Capture the cell that displays the provided text and extract its (X, Y) central coordinate. 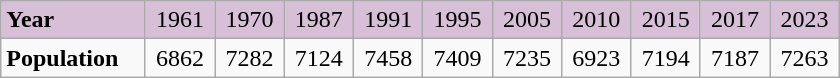
7235 (526, 58)
6923 (596, 58)
Year (74, 20)
7409 (458, 58)
7194 (666, 58)
1961 (180, 20)
1970 (250, 20)
7458 (388, 58)
2023 (805, 20)
2010 (596, 20)
7187 (734, 58)
7263 (805, 58)
2017 (734, 20)
7282 (250, 58)
1991 (388, 20)
Population (74, 58)
6862 (180, 58)
1987 (318, 20)
7124 (318, 58)
1995 (458, 20)
2015 (666, 20)
2005 (526, 20)
